Detect which cell encompasses the target text, then output its [X, Y] center coordinate. 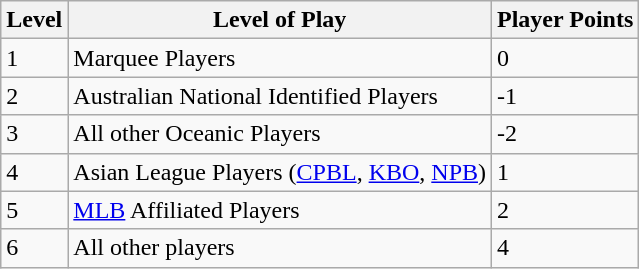
Australian National Identified Players [280, 96]
-1 [566, 96]
All other Oceanic Players [280, 134]
Level of Play [280, 20]
Asian League Players (CPBL, KBO, NPB) [280, 172]
MLB Affiliated Players [280, 210]
3 [34, 134]
5 [34, 210]
Level [34, 20]
Marquee Players [280, 58]
Player Points [566, 20]
0 [566, 58]
All other players [280, 248]
-2 [566, 134]
6 [34, 248]
